Extract the [x, y] coordinate from the center of the cell holding the provided text.  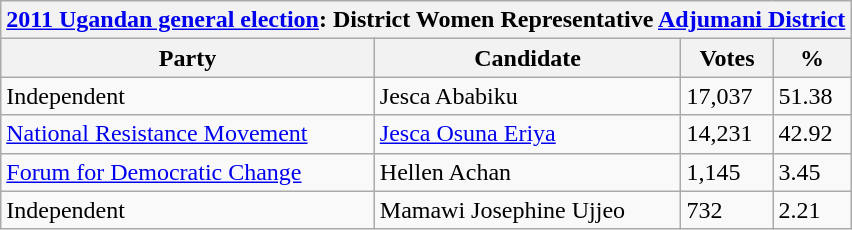
51.38 [812, 96]
42.92 [812, 134]
Forum for Democratic Change [188, 172]
Votes [727, 58]
Jesca Osuna Eriya [528, 134]
Mamawi Josephine Ujjeo [528, 210]
3.45 [812, 172]
Hellen Achan [528, 172]
1,145 [727, 172]
National Resistance Movement [188, 134]
14,231 [727, 134]
2011 Ugandan general election: District Women Representative Adjumani District [426, 20]
Party [188, 58]
Jesca Ababiku [528, 96]
732 [727, 210]
Candidate [528, 58]
2.21 [812, 210]
% [812, 58]
17,037 [727, 96]
